For the text-containing cell, return its midpoint in [X, Y] coordinate format. 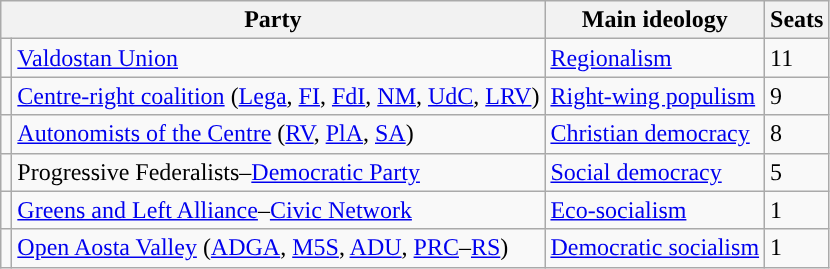
Valdostan Union [278, 58]
Regionalism [655, 58]
Centre-right coalition (Lega, FI, FdI, NM, UdC, LRV) [278, 96]
Right-wing populism [655, 96]
5 [797, 172]
Progressive Federalists–Democratic Party [278, 172]
8 [797, 134]
Greens and Left Alliance–Civic Network [278, 210]
9 [797, 96]
Party [273, 20]
Main ideology [655, 20]
Democratic socialism [655, 248]
11 [797, 58]
Eco-socialism [655, 210]
Open Aosta Valley (ADGA, M5S, ADU, PRC–RS) [278, 248]
Seats [797, 20]
Christian democracy [655, 134]
Social democracy [655, 172]
Autonomists of the Centre (RV, PlA, SA) [278, 134]
